Locate the cell with the specified text and output its [x, y] center coordinate. 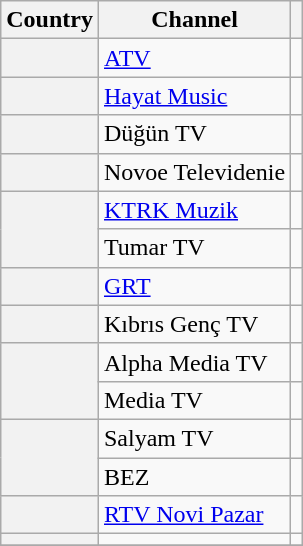
Tumar TV [194, 248]
Kıbrıs Genç TV [194, 324]
Salyam TV [194, 438]
Media TV [194, 400]
Novoe Televidenie [194, 172]
Hayat Music [194, 96]
GRT [194, 286]
Düğün TV [194, 134]
BEZ [194, 477]
Channel [194, 20]
ATV [194, 58]
KTRK Muzik [194, 210]
Country [50, 20]
RTV Novi Pazar [194, 515]
Alpha Media TV [194, 362]
